Determine the (x, y) coordinate at the center of the cell enclosing the given text.  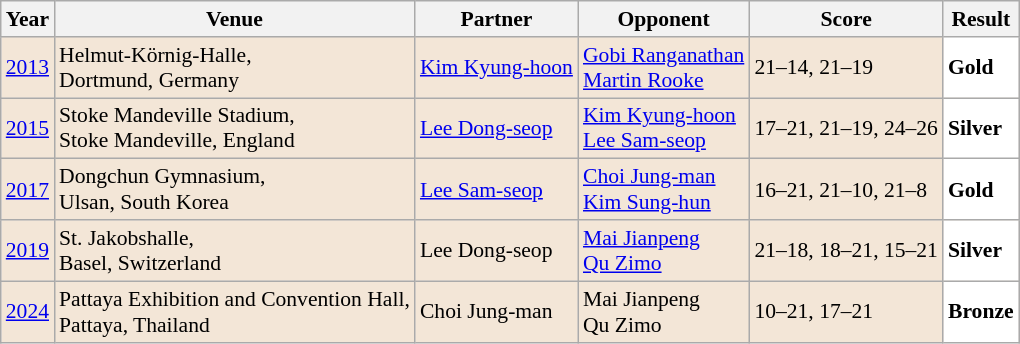
21–14, 21–19 (846, 68)
16–21, 21–10, 21–8 (846, 190)
Pattaya Exhibition and Convention Hall,Pattaya, Thailand (234, 312)
Partner (496, 19)
2019 (28, 250)
Score (846, 19)
St. Jakobshalle,Basel, Switzerland (234, 250)
Choi Jung-man Kim Sung-hun (664, 190)
Stoke Mandeville Stadium,Stoke Mandeville, England (234, 128)
10–21, 17–21 (846, 312)
Lee Sam-seop (496, 190)
Gobi Ranganathan Martin Rooke (664, 68)
Kim Kyung-hoon Lee Sam-seop (664, 128)
Venue (234, 19)
Result (981, 19)
Bronze (981, 312)
2024 (28, 312)
21–18, 18–21, 15–21 (846, 250)
17–21, 21–19, 24–26 (846, 128)
2015 (28, 128)
2013 (28, 68)
Helmut-Körnig-Halle,Dortmund, Germany (234, 68)
Choi Jung-man (496, 312)
2017 (28, 190)
Opponent (664, 19)
Year (28, 19)
Kim Kyung-hoon (496, 68)
Dongchun Gymnasium,Ulsan, South Korea (234, 190)
